Determine the [x, y] coordinate at the center of the cell enclosing the given text.  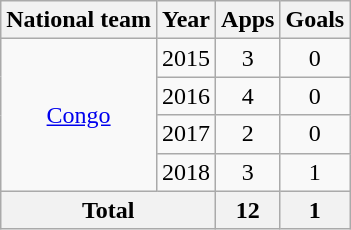
Congo [79, 115]
Year [186, 20]
2016 [186, 96]
2017 [186, 134]
4 [248, 96]
Apps [248, 20]
Goals [315, 20]
12 [248, 210]
Total [108, 210]
2018 [186, 172]
2 [248, 134]
National team [79, 20]
2015 [186, 58]
